Scan for the cell matching the given text and deliver its [X, Y] coordinate at center. 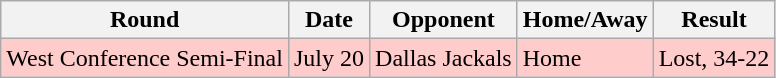
Result [714, 20]
Date [328, 20]
Dallas Jackals [444, 58]
July 20 [328, 58]
Home [585, 58]
Round [145, 20]
West Conference Semi-Final [145, 58]
Lost, 34-22 [714, 58]
Home/Away [585, 20]
Opponent [444, 20]
